Search for the cell housing the specified text and yield its [x, y] center coordinate. 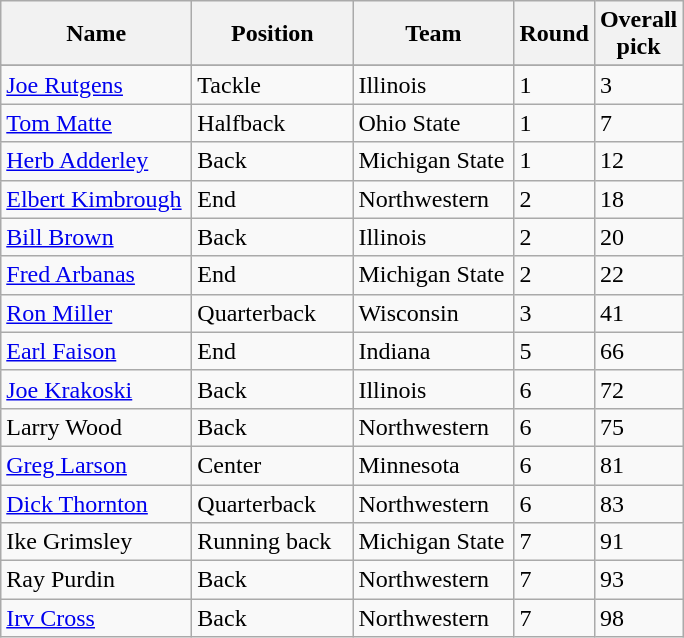
Wisconsin [434, 313]
93 [638, 580]
Irv Cross [96, 618]
20 [638, 237]
Dick Thornton [96, 503]
Elbert Kimbrough [96, 199]
Fred Arbanas [96, 275]
Larry Wood [96, 427]
Joe Krakoski [96, 389]
Minnesota [434, 465]
Name [96, 34]
Ohio State [434, 123]
5 [554, 351]
Earl Faison [96, 351]
Running back [272, 542]
Ike Grimsley [96, 542]
Overall pick [638, 34]
18 [638, 199]
81 [638, 465]
22 [638, 275]
Team [434, 34]
Ron Miller [96, 313]
Round [554, 34]
Greg Larson [96, 465]
Tom Matte [96, 123]
72 [638, 389]
12 [638, 161]
66 [638, 351]
Halfback [272, 123]
Herb Adderley [96, 161]
98 [638, 618]
Indiana [434, 351]
Center [272, 465]
75 [638, 427]
91 [638, 542]
Ray Purdin [96, 580]
83 [638, 503]
Position [272, 34]
Joe Rutgens [96, 85]
Tackle [272, 85]
41 [638, 313]
Bill Brown [96, 237]
